Find where the given text appears and provide that cell's center as [x, y] coordinate. 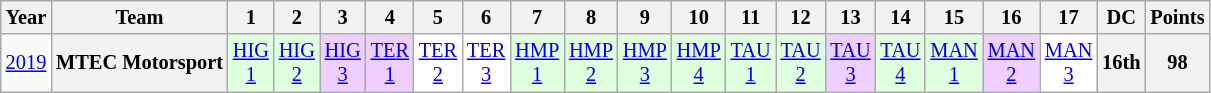
DC [1121, 17]
MAN2 [1012, 63]
MAN3 [1068, 63]
HIG3 [343, 63]
9 [645, 17]
11 [751, 17]
5 [438, 17]
TAU2 [801, 63]
3 [343, 17]
HIG2 [297, 63]
2019 [26, 63]
Team [140, 17]
Year [26, 17]
HMP4 [699, 63]
6 [486, 17]
13 [851, 17]
2 [297, 17]
TAU3 [851, 63]
14 [900, 17]
HMP3 [645, 63]
HIG1 [251, 63]
TER3 [486, 63]
1 [251, 17]
TAU4 [900, 63]
HMP1 [537, 63]
98 [1177, 63]
7 [537, 17]
MAN1 [954, 63]
TER1 [390, 63]
8 [591, 17]
HMP2 [591, 63]
TAU1 [751, 63]
16 [1012, 17]
Points [1177, 17]
15 [954, 17]
17 [1068, 17]
12 [801, 17]
16th [1121, 63]
4 [390, 17]
MTEC Motorsport [140, 63]
TER2 [438, 63]
10 [699, 17]
